Return (x, y) of the center of cell containing provided text 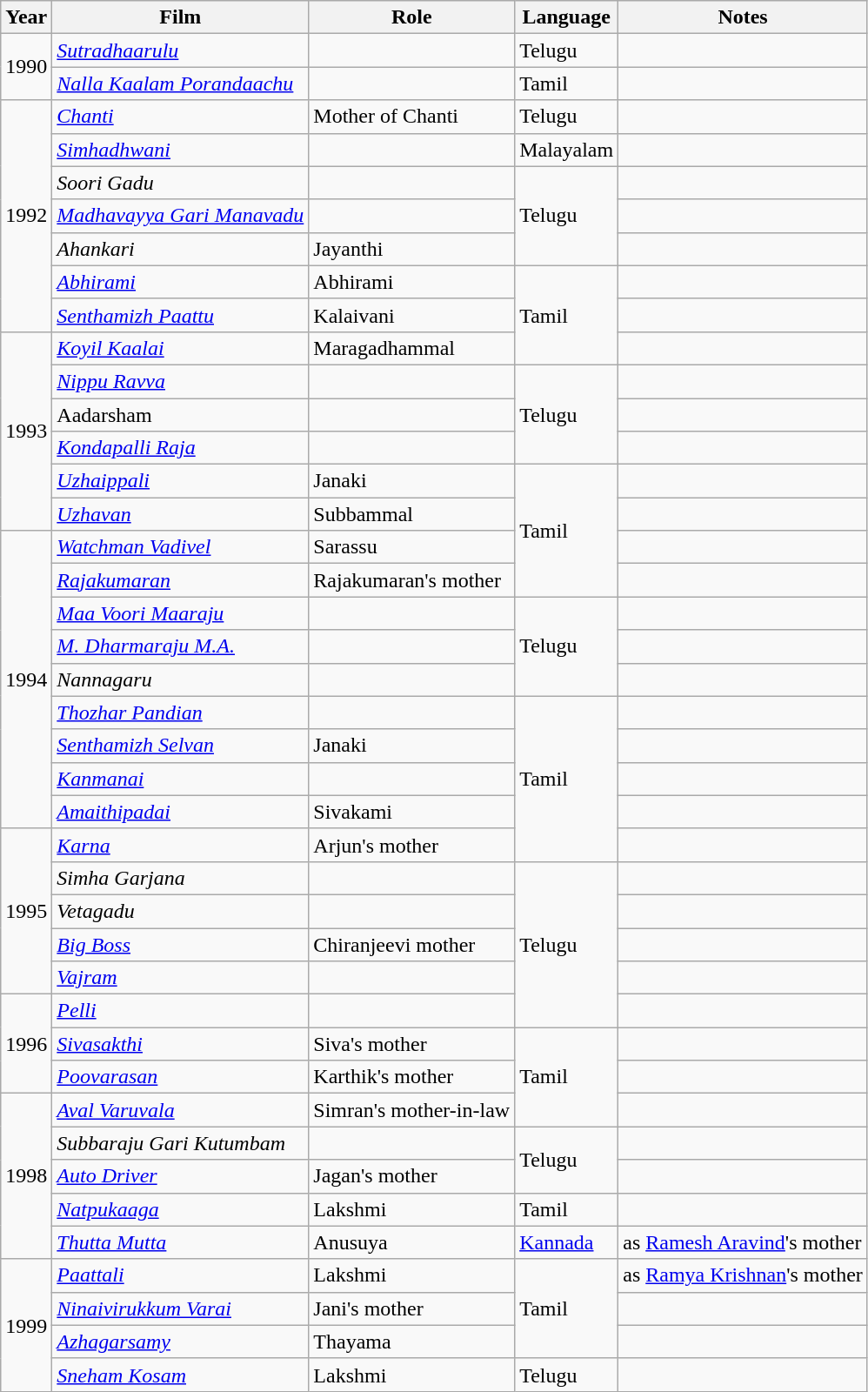
Thayama (412, 1342)
Karthik's mother (412, 1077)
Kalaivani (412, 315)
Aadarsham (181, 415)
Azhagarsamy (181, 1342)
Simran's mother-in-law (412, 1110)
Film (181, 17)
1995 (26, 911)
Koyil Kaalai (181, 348)
Thutta Mutta (181, 1242)
Madhavayya Gari Manavadu (181, 216)
Malayalam (567, 150)
Big Boss (181, 944)
Paattali (181, 1275)
Anusuya (412, 1242)
Nannagaru (181, 679)
Kondapalli Raja (181, 448)
Vetagadu (181, 911)
as Ramesh Aravind's mother (743, 1242)
Senthamizh Selvan (181, 746)
Aval Varuvala (181, 1110)
1994 (26, 680)
1992 (26, 216)
Nalla Kaalam Porandaachu (181, 84)
Pelli (181, 1011)
1990 (26, 67)
Subbammal (412, 514)
Natpukaaga (181, 1209)
Sarassu (412, 547)
Uzhaippali (181, 481)
Notes (743, 17)
Simha Garjana (181, 878)
Simhadhwani (181, 150)
1993 (26, 431)
Arjun's mother (412, 845)
1999 (26, 1325)
Sutradhaarulu (181, 50)
1998 (26, 1176)
Ninaivirukkum Varai (181, 1308)
Thozhar Pandian (181, 713)
Ahankari (181, 249)
M. Dharmaraju M.A. (181, 646)
Poovarasan (181, 1077)
Jayanthi (412, 249)
Rajakumaran (181, 580)
Jagan's mother (412, 1176)
Kannada (567, 1242)
Language (567, 17)
Siva's mother (412, 1044)
as Ramya Krishnan's mother (743, 1275)
Maa Voori Maaraju (181, 613)
Nippu Ravva (181, 381)
Soori Gadu (181, 183)
Mother of Chanti (412, 117)
Vajram (181, 978)
Auto Driver (181, 1176)
1996 (26, 1044)
Rajakumaran's mother (412, 580)
Maragadhammal (412, 348)
Sivasakthi (181, 1044)
Sivakami (412, 812)
Sneham Kosam (181, 1375)
Chanti (181, 117)
Watchman Vadivel (181, 547)
Karna (181, 845)
Kanmanai (181, 779)
Year (26, 17)
Chiranjeevi mother (412, 944)
Uzhavan (181, 514)
Amaithipadai (181, 812)
Senthamizh Paattu (181, 315)
Role (412, 17)
Subbaraju Gari Kutumbam (181, 1143)
Jani's mother (412, 1308)
